Extract the (X, Y) coordinate from the center of the cell holding the provided text.  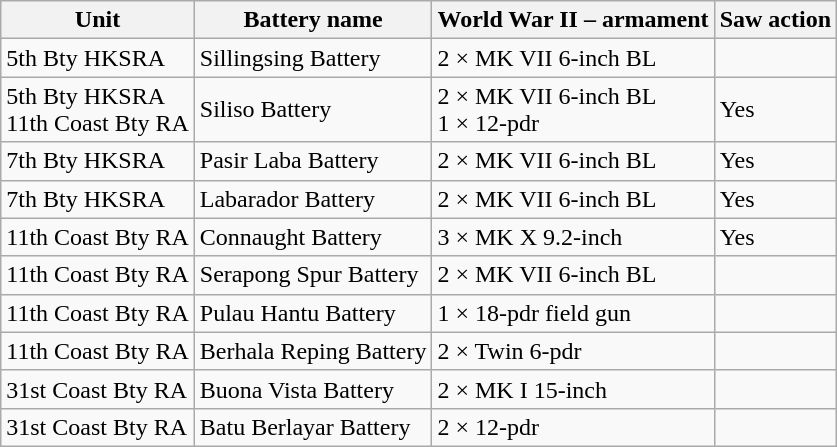
3 × MK X 9.2-inch (573, 237)
Berhala Reping Battery (313, 351)
Pasir Laba Battery (313, 161)
5th Bty HKSRA11th Coast Bty RA (98, 110)
Buona Vista Battery (313, 389)
Labarador Battery (313, 199)
2 × Twin 6-pdr (573, 351)
Battery name (313, 20)
Connaught Battery (313, 237)
5th Bty HKSRA (98, 58)
Serapong Spur Battery (313, 275)
Batu Berlayar Battery (313, 427)
2 × 12-pdr (573, 427)
World War II – armament (573, 20)
Sillingsing Battery (313, 58)
Unit (98, 20)
2 × MK VII 6-inch BL1 × 12-pdr (573, 110)
1 × 18-pdr field gun (573, 313)
Pulau Hantu Battery (313, 313)
2 × MK I 15-inch (573, 389)
Saw action (775, 20)
Siliso Battery (313, 110)
